Find where the given text appears and provide that cell's center as [x, y] coordinate. 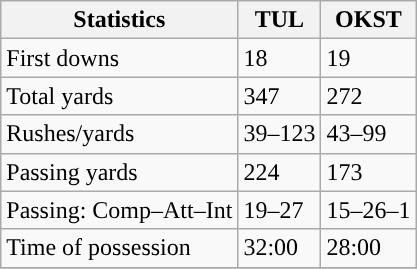
39–123 [280, 134]
28:00 [368, 248]
Total yards [120, 96]
Passing: Comp–Att–Int [120, 210]
Statistics [120, 20]
Time of possession [120, 248]
TUL [280, 20]
32:00 [280, 248]
19 [368, 58]
43–99 [368, 134]
Rushes/yards [120, 134]
OKST [368, 20]
347 [280, 96]
Passing yards [120, 172]
18 [280, 58]
First downs [120, 58]
224 [280, 172]
173 [368, 172]
15–26–1 [368, 210]
19–27 [280, 210]
272 [368, 96]
